Locate the cell with the specified text and output its [X, Y] center coordinate. 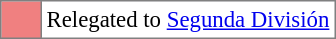
Relegated to Segunda División [188, 20]
